Identify which cell holds the provided text, then report its (X, Y) central coordinate. 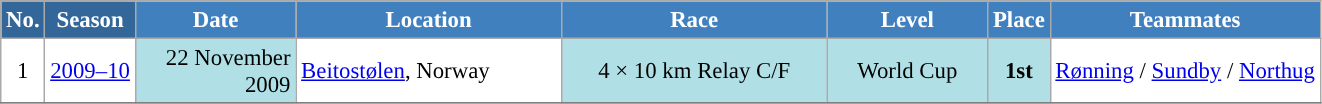
1 (23, 72)
Season (90, 20)
Location (429, 20)
Beitostølen, Norway (429, 72)
Level (908, 20)
22 November 2009 (216, 72)
Date (216, 20)
Place (1019, 20)
2009–10 (90, 72)
Teammates (1185, 20)
Race (694, 20)
No. (23, 20)
World Cup (908, 72)
Rønning / Sundby / Northug (1185, 72)
4 × 10 km Relay C/F (694, 72)
1st (1019, 72)
